Scan for the cell matching the given text and deliver its (x, y) coordinate at center. 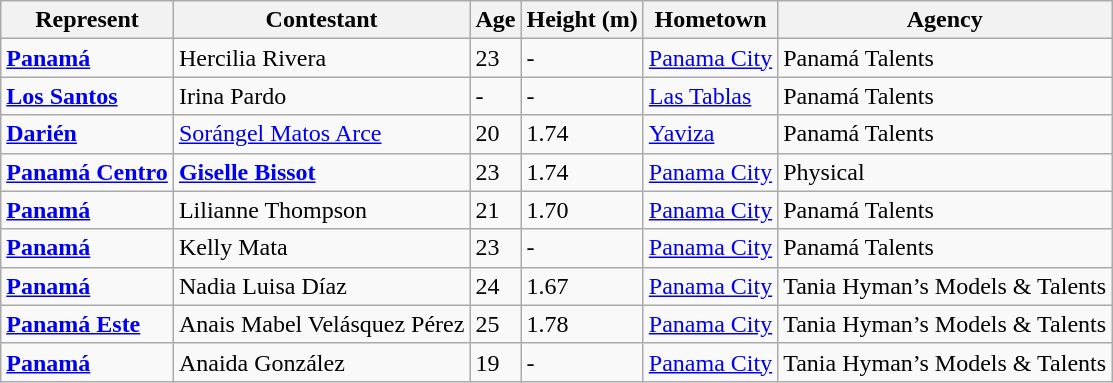
Physical (945, 172)
Las Tablas (710, 96)
Kelly Mata (322, 248)
25 (496, 324)
Age (496, 20)
Los Santos (88, 96)
1.78 (582, 324)
Panamá Este (88, 324)
20 (496, 134)
Hercilia Rivera (322, 58)
Anais Mabel Velásquez Pérez (322, 324)
24 (496, 286)
Irina Pardo (322, 96)
Agency (945, 20)
Sorángel Matos Arce (322, 134)
Hometown (710, 20)
1.70 (582, 210)
Darién (88, 134)
Yaviza (710, 134)
Height (m) (582, 20)
19 (496, 362)
Represent (88, 20)
21 (496, 210)
Giselle Bissot (322, 172)
Anaida González (322, 362)
Lilianne Thompson (322, 210)
Contestant (322, 20)
1.67 (582, 286)
Panamá Centro (88, 172)
Nadia Luisa Díaz (322, 286)
